Pinpoint the cell where the given text exists, returning its [X, Y] midpoint coordinate. 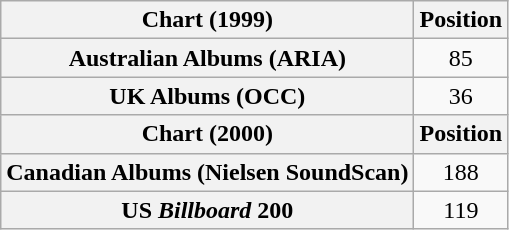
85 [461, 58]
US Billboard 200 [208, 210]
Canadian Albums (Nielsen SoundScan) [208, 172]
Chart (2000) [208, 134]
Australian Albums (ARIA) [208, 58]
119 [461, 210]
UK Albums (OCC) [208, 96]
36 [461, 96]
188 [461, 172]
Chart (1999) [208, 20]
